Pinpoint the cell where the given text exists, returning its (x, y) midpoint coordinate. 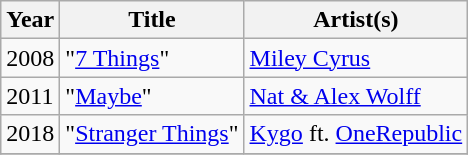
Year (30, 20)
2008 (30, 58)
"Stranger Things" (152, 134)
Nat & Alex Wolff (356, 96)
2018 (30, 134)
Miley Cyrus (356, 58)
2011 (30, 96)
"7 Things" (152, 58)
Title (152, 20)
Kygo ft. OneRepublic (356, 134)
"Maybe" (152, 96)
Artist(s) (356, 20)
